Return the [x, y] coordinate for the center point of the cell that contains the specified text.  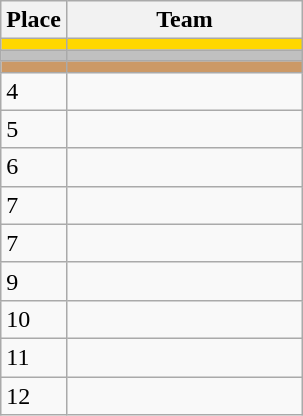
Place [34, 20]
11 [34, 357]
Team [184, 20]
9 [34, 281]
5 [34, 129]
4 [34, 91]
12 [34, 395]
6 [34, 167]
10 [34, 319]
